Scan for the cell matching the given text and deliver its (X, Y) coordinate at center. 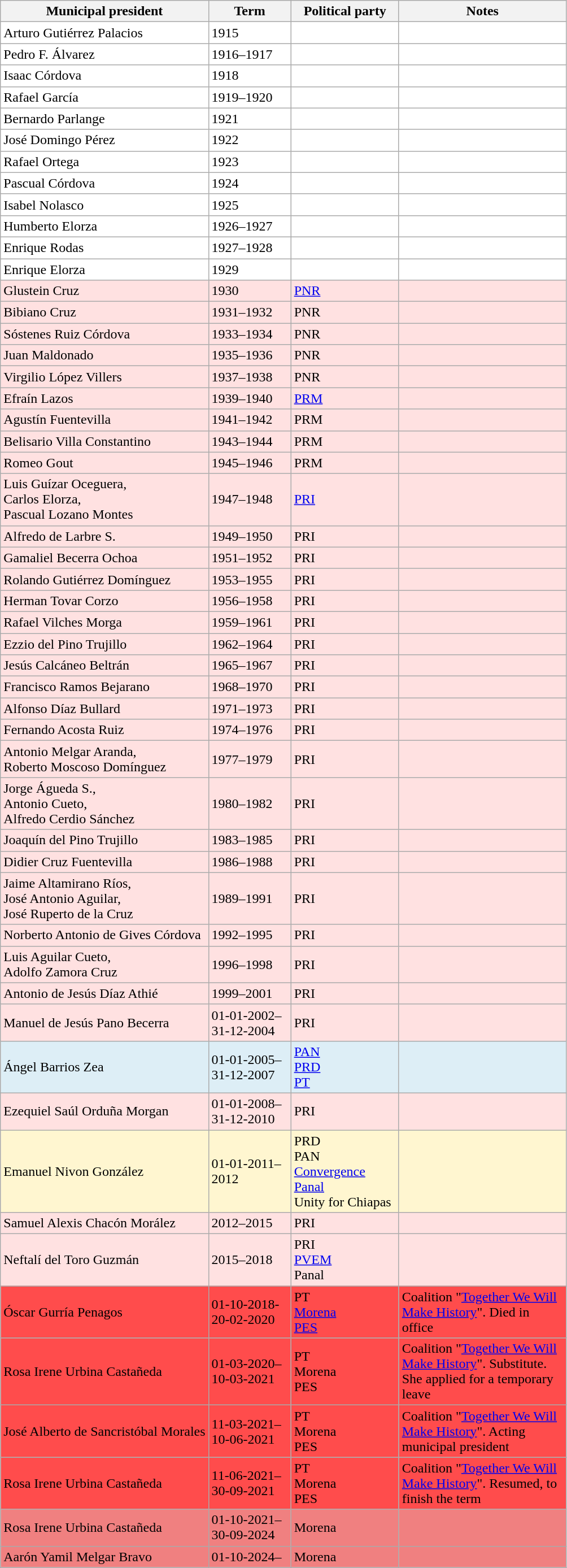
Gamaliel Becerra Ochoa (104, 558)
1941–1942 (250, 420)
Belisario Villa Constantino (104, 441)
2012–2015 (250, 1223)
Municipal president (104, 11)
Rafael García (104, 97)
Fernando Acosta Ruiz (104, 730)
1931–1932 (250, 312)
Term (250, 11)
Óscar Gurría Penagos (104, 1312)
1937–1938 (250, 377)
01-10-2024– (250, 1557)
1922 (250, 140)
1935–1936 (250, 355)
01-01-2008–31-12-2010 (250, 1111)
Enrique Rodas (104, 247)
1915 (250, 33)
Enrique Elorza (104, 270)
1983–1985 (250, 840)
Agustín Fuentevilla (104, 420)
Antonio Melgar Aranda, Roberto Moscoso Domínguez (104, 759)
Antonio de Jesús Díaz Athié (104, 993)
1956–1958 (250, 601)
01-01-2002–31-12-2004 (250, 1023)
1929 (250, 270)
Neftalí del Toro Guzmán (104, 1260)
01-01-2011–2012 (250, 1171)
Samuel Alexis Chacón Morález (104, 1223)
1996–1998 (250, 964)
1921 (250, 119)
Coalition "Together We Will Make History". Resumed, to finish the term (482, 1483)
Jesús Calcáneo Beltrán (104, 666)
Pedro F. Álvarez (104, 54)
José Alberto de Sancristóbal Morales (104, 1431)
Herman Tovar Corzo (104, 601)
PRI PVEM Panal (344, 1260)
Rafael Vilches Morga (104, 622)
1927–1928 (250, 247)
Coalition "Together We Will Make History". Acting municipal president (482, 1431)
Francisco Ramos Bejarano (104, 687)
1971–1973 (250, 709)
PAN PRD PT (344, 1067)
Political party (344, 11)
1974–1976 (250, 730)
1943–1944 (250, 441)
1980–1982 (250, 803)
1933–1934 (250, 334)
Rolando Gutiérrez Domínguez (104, 579)
1953–1955 (250, 579)
Ezequiel Saúl Orduña Morgan (104, 1111)
Jorge Águeda S., Antonio Cueto, Alfredo Cerdio Sánchez (104, 803)
1923 (250, 162)
Arturo Gutiérrez Palacios (104, 33)
Isabel Nolasco (104, 205)
Glustein Cruz (104, 291)
1951–1952 (250, 558)
1918 (250, 76)
1925 (250, 205)
1999–2001 (250, 993)
1930 (250, 291)
Isaac Córdova (104, 76)
Juan Maldonado (104, 355)
Pascual Córdova (104, 183)
1939–1940 (250, 398)
Romeo Gout (104, 463)
1968–1970 (250, 687)
Notes (482, 11)
Emanuel Nivon González (104, 1171)
Joaquín del Pino Trujillo (104, 840)
Luis Guízar Oceguera, Carlos Elorza, Pascual Lozano Montes (104, 499)
1962–1964 (250, 644)
1949–1950 (250, 536)
Manuel de Jesús Pano Becerra (104, 1023)
1992–1995 (250, 935)
11-03-2021–10-06-2021 (250, 1431)
Jaime Altamirano Ríos, José Antonio Aguilar, José Ruperto de la Cruz (104, 898)
Virgilio López Villers (104, 377)
2015–2018 (250, 1260)
01-10-2021–30-09-2024 (250, 1528)
Aarón Yamil Melgar Bravo (104, 1557)
Coalition "Together We Will Make History". Died in office (482, 1312)
01-10-2018-20-02-2020 (250, 1312)
01-03-2020–10-03-2021 (250, 1372)
PRD PAN Convergence Panal Unity for Chiapas (344, 1171)
Efraín Lazos (104, 398)
José Domingo Pérez (104, 140)
1916–1917 (250, 54)
1919–1920 (250, 97)
Ezzio del Pino Trujillo (104, 644)
1947–1948 (250, 499)
Bibiano Cruz (104, 312)
1924 (250, 183)
Ángel Barrios Zea (104, 1067)
Didier Cruz Fuentevilla (104, 862)
11-06-2021–30-09-2021 (250, 1483)
1986–1988 (250, 862)
1926–1927 (250, 226)
Norberto Antonio de Gives Córdova (104, 935)
Alfredo de Larbre S. (104, 536)
Rafael Ortega (104, 162)
Bernardo Parlange (104, 119)
Sóstenes Ruiz Córdova (104, 334)
Humberto Elorza (104, 226)
1959–1961 (250, 622)
1989–1991 (250, 898)
01-01-2005–31-12-2007 (250, 1067)
1965–1967 (250, 666)
1977–1979 (250, 759)
Coalition "Together We Will Make History". Substitute. She applied for a temporary leave (482, 1372)
Luis Aguilar Cueto, Adolfo Zamora Cruz (104, 964)
Alfonso Díaz Bullard (104, 709)
1945–1946 (250, 463)
